Capture the cell that displays the provided text and extract its [X, Y] central coordinate. 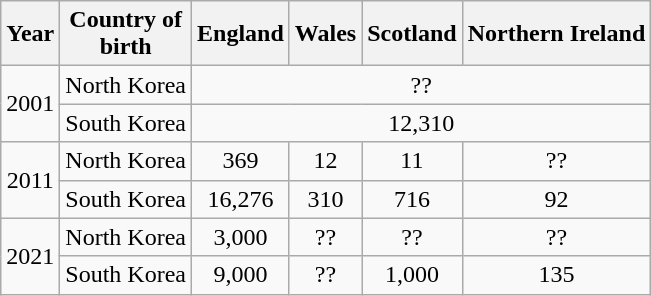
3,000 [241, 237]
92 [556, 199]
England [241, 34]
12,310 [422, 123]
Wales [325, 34]
9,000 [241, 275]
Year [30, 34]
Northern Ireland [556, 34]
1,000 [412, 275]
16,276 [241, 199]
135 [556, 275]
Country of birth [126, 34]
716 [412, 199]
Scotland [412, 34]
11 [412, 161]
2001 [30, 104]
2021 [30, 256]
2011 [30, 180]
12 [325, 161]
310 [325, 199]
369 [241, 161]
